For the text-containing cell, return its midpoint in [x, y] coordinate format. 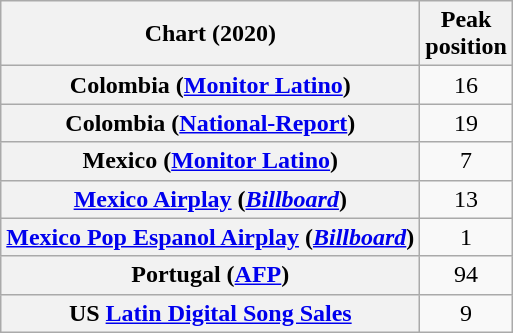
Portugal (AFP) [210, 275]
Mexico Airplay (Billboard) [210, 199]
Colombia (National-Report) [210, 123]
Peakposition [466, 34]
7 [466, 161]
Mexico Pop Espanol Airplay (Billboard) [210, 237]
Colombia (Monitor Latino) [210, 85]
94 [466, 275]
Chart (2020) [210, 34]
16 [466, 85]
9 [466, 313]
1 [466, 237]
Mexico (Monitor Latino) [210, 161]
US Latin Digital Song Sales [210, 313]
19 [466, 123]
13 [466, 199]
